Capture the cell that displays the provided text and extract its [x, y] central coordinate. 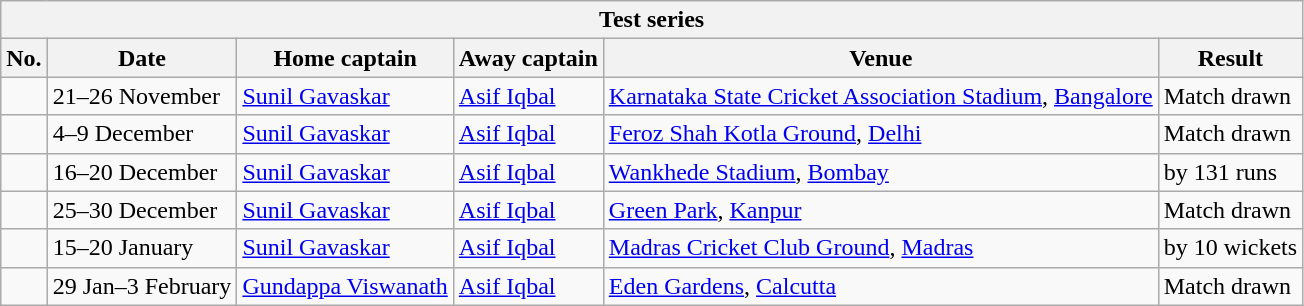
by 131 runs [1230, 172]
Green Park, Kanpur [880, 210]
Away captain [528, 58]
25–30 December [142, 210]
Gundappa Viswanath [345, 286]
Wankhede Stadium, Bombay [880, 172]
Test series [652, 20]
4–9 December [142, 134]
16–20 December [142, 172]
Venue [880, 58]
Feroz Shah Kotla Ground, Delhi [880, 134]
15–20 January [142, 248]
Result [1230, 58]
Date [142, 58]
No. [24, 58]
Home captain [345, 58]
Madras Cricket Club Ground, Madras [880, 248]
Karnataka State Cricket Association Stadium, Bangalore [880, 96]
29 Jan–3 February [142, 286]
21–26 November [142, 96]
by 10 wickets [1230, 248]
Eden Gardens, Calcutta [880, 286]
